Locate the cell with the specified text and output its [x, y] center coordinate. 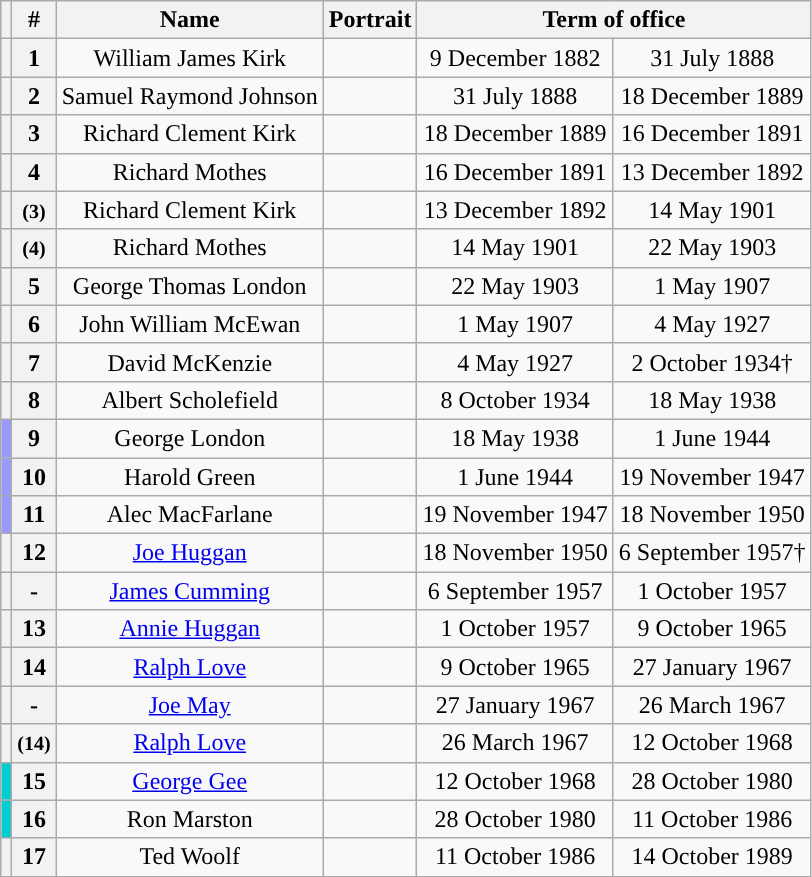
George Thomas London [190, 286]
13 [34, 629]
John William McEwan [190, 324]
Joe May [190, 705]
Ron Marston [190, 819]
2 October 1934† [712, 362]
Portrait [370, 20]
17 [34, 857]
1 [34, 58]
11 [34, 515]
Annie Huggan [190, 629]
3 [34, 134]
4 [34, 172]
Alec MacFarlane [190, 515]
6 September 1957† [712, 553]
8 October 1934 [515, 400]
# [34, 20]
6 September 1957 [515, 591]
George Gee [190, 781]
(14) [34, 743]
7 [34, 362]
5 [34, 286]
9 [34, 438]
14 [34, 667]
William James Kirk [190, 58]
2 [34, 96]
Samuel Raymond Johnson [190, 96]
8 [34, 400]
David McKenzie [190, 362]
Harold Green [190, 477]
Name [190, 20]
9 December 1882 [515, 58]
(3) [34, 210]
10 [34, 477]
Ted Woolf [190, 857]
(4) [34, 248]
George London [190, 438]
Joe Huggan [190, 553]
14 October 1989 [712, 857]
16 [34, 819]
6 [34, 324]
Term of office [614, 20]
12 [34, 553]
15 [34, 781]
James Cumming [190, 591]
Albert Scholefield [190, 400]
